For the text-containing cell, return its midpoint in [X, Y] coordinate format. 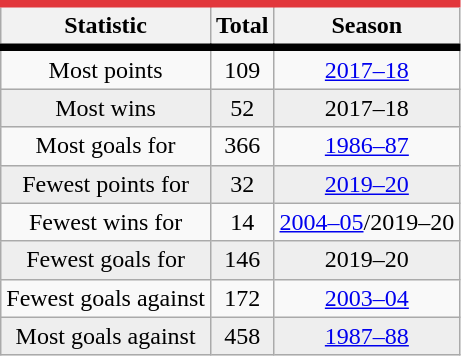
2003–04 [367, 298]
Total [242, 26]
1986–87 [367, 146]
52 [242, 108]
Season [367, 26]
Fewest goals against [106, 298]
2004–05/2019–20 [367, 222]
Fewest points for [106, 184]
Most wins [106, 108]
14 [242, 222]
Most goals against [106, 336]
Most goals for [106, 146]
109 [242, 68]
32 [242, 184]
Fewest wins for [106, 222]
146 [242, 260]
172 [242, 298]
366 [242, 146]
1987–88 [367, 336]
Most points [106, 68]
458 [242, 336]
Fewest goals for [106, 260]
Statistic [106, 26]
